Search for the cell housing the specified text and yield its (x, y) center coordinate. 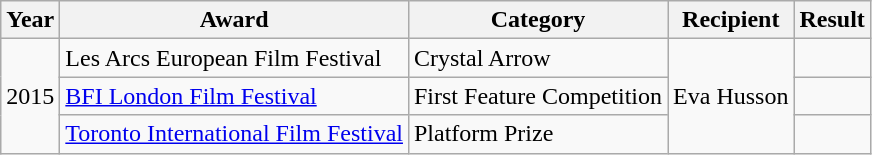
Year (30, 20)
First Feature Competition (538, 96)
2015 (30, 96)
Recipient (731, 20)
Les Arcs European Film Festival (234, 58)
Platform Prize (538, 134)
Result (832, 20)
Toronto International Film Festival (234, 134)
Eva Husson (731, 96)
Award (234, 20)
Category (538, 20)
Crystal Arrow (538, 58)
BFI London Film Festival (234, 96)
